Capture the cell that displays the provided text and extract its (x, y) central coordinate. 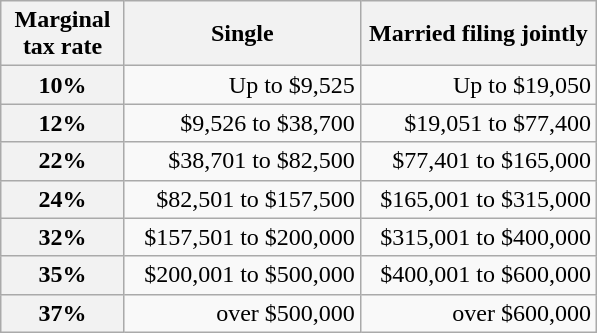
$157,501 to $200,000 (242, 237)
$9,526 to $38,700 (242, 123)
Married filing jointly (478, 34)
$315,001 to $400,000 (478, 237)
$165,001 to $315,000 (478, 199)
$19,051 to $77,400 (478, 123)
$82,501 to $157,500 (242, 199)
$77,401 to $165,000 (478, 161)
12% (63, 123)
$200,001 to $500,000 (242, 275)
$400,001 to $600,000 (478, 275)
32% (63, 237)
over $500,000 (242, 313)
Up to $9,525 (242, 85)
Marginal tax rate (63, 34)
37% (63, 313)
Up to $19,050 (478, 85)
22% (63, 161)
10% (63, 85)
35% (63, 275)
$38,701 to $82,500 (242, 161)
over $600,000 (478, 313)
24% (63, 199)
Single (242, 34)
